Return [x, y] of the center of cell containing provided text 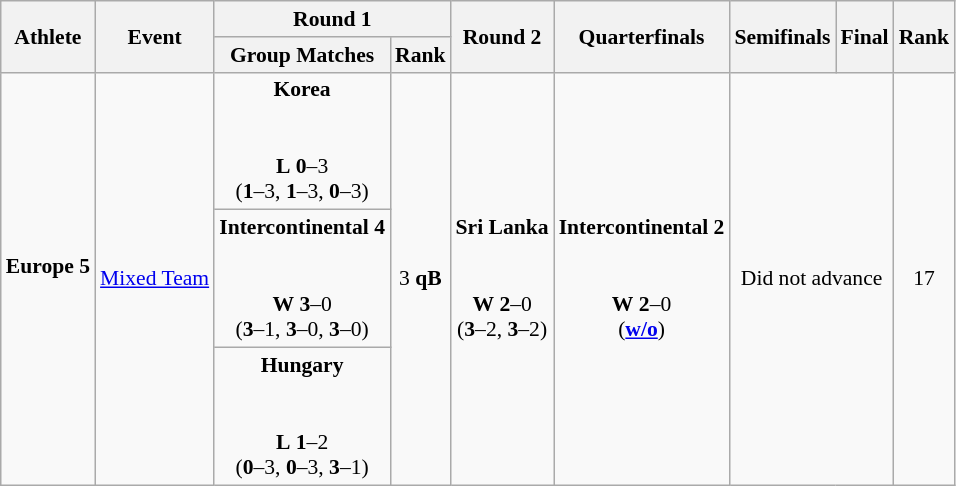
Sri Lanka W 2–0 (3–2, 3–2) [502, 278]
Group Matches [302, 55]
Hungary L 1–2 (0–3, 0–3, 3–1) [302, 417]
Event [154, 36]
Did not advance [811, 278]
Round 2 [502, 36]
Athlete [48, 36]
17 [924, 278]
Quarterfinals [642, 36]
Europe 5 [48, 278]
Round 1 [332, 19]
Mixed Team [154, 278]
Semifinals [782, 36]
Intercontinental 4 W 3–0 (3–1, 3–0, 3–0) [302, 279]
Intercontinental 2 W 2–0 (w/o) [642, 278]
Korea L 0–3 (1–3, 1–3, 0–3) [302, 141]
Final [865, 36]
3 qB [420, 278]
